Extract the (X, Y) coordinate from the center of the cell holding the provided text.  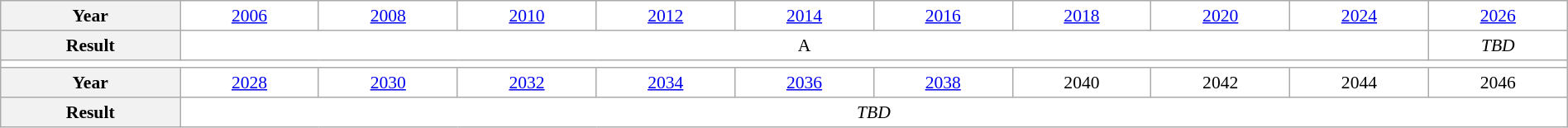
2018 (1082, 16)
2036 (805, 83)
2020 (1221, 16)
2042 (1221, 83)
2008 (388, 16)
2010 (527, 16)
2034 (666, 83)
2032 (527, 83)
2028 (250, 83)
2038 (943, 83)
2040 (1082, 83)
2026 (1498, 16)
A (805, 45)
2046 (1498, 83)
2012 (666, 16)
2044 (1360, 83)
2014 (805, 16)
2030 (388, 83)
2024 (1360, 16)
2006 (250, 16)
2016 (943, 16)
